Detect which cell encompasses the target text, then output its (X, Y) center coordinate. 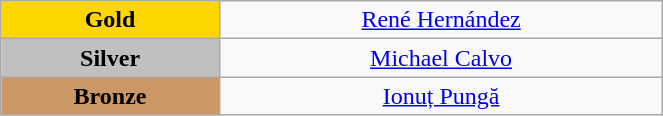
René Hernández (441, 20)
Gold (110, 20)
Ionuț Pungă (441, 96)
Michael Calvo (441, 58)
Silver (110, 58)
Bronze (110, 96)
